Detect which cell encompasses the target text, then output its (X, Y) center coordinate. 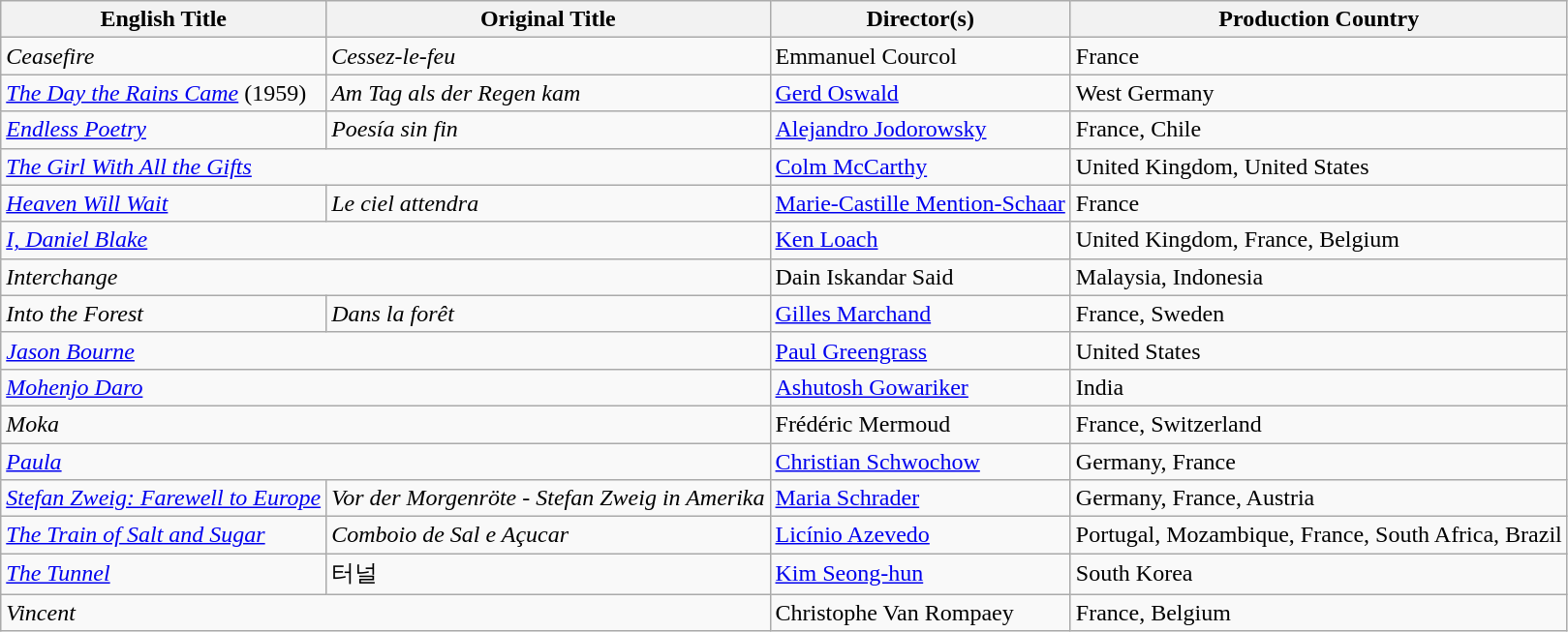
Ken Loach (920, 240)
Christian Schwochow (920, 462)
Malaysia, Indonesia (1319, 277)
India (1319, 387)
Gerd Oswald (920, 93)
The Girl With All the Gifts (385, 166)
Stefan Zweig: Farewell to Europe (164, 498)
Marie-Castille Mention-Schaar (920, 203)
United Kingdom, United States (1319, 166)
Colm McCarthy (920, 166)
United States (1319, 350)
Vor der Morgenröte - Stefan Zweig in Amerika (548, 498)
Original Title (548, 19)
Maria Schrader (920, 498)
Emmanuel Courcol (920, 56)
France, Switzerland (1319, 424)
Frédéric Mermoud (920, 424)
Mohenjo Daro (385, 387)
South Korea (1319, 575)
Moka (385, 424)
Endless Poetry (164, 130)
France, Chile (1319, 130)
Interchange (385, 277)
Ashutosh Gowariker (920, 387)
English Title (164, 19)
United Kingdom, France, Belgium (1319, 240)
The Tunnel (164, 575)
Le ciel attendra (548, 203)
Licínio Azevedo (920, 535)
Heaven Will Wait (164, 203)
Poesía sin fin (548, 130)
The Day the Rains Came (1959) (164, 93)
Germany, France, Austria (1319, 498)
Dans la forêt (548, 314)
Am Tag als der Regen kam (548, 93)
Director(s) (920, 19)
I, Daniel Blake (385, 240)
Production Country (1319, 19)
Paula (385, 462)
Vincent (385, 613)
Dain Iskandar Said (920, 277)
Alejandro Jodorowsky (920, 130)
Ceasefire (164, 56)
Gilles Marchand (920, 314)
France, Belgium (1319, 613)
Cessez-le-feu (548, 56)
Paul Greengrass (920, 350)
France, Sweden (1319, 314)
Into the Forest (164, 314)
터널 (548, 575)
The Train of Salt and Sugar (164, 535)
Portugal, Mozambique, France, South Africa, Brazil (1319, 535)
Comboio de Sal e Açucar (548, 535)
West Germany (1319, 93)
Kim Seong-hun (920, 575)
Jason Bourne (385, 350)
Christophe Van Rompaey (920, 613)
Germany, France (1319, 462)
